Detect which cell encompasses the target text, then output its [x, y] center coordinate. 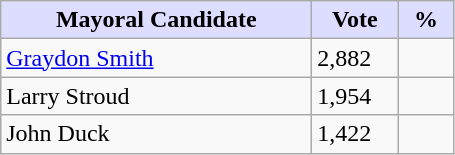
Larry Stroud [156, 96]
Vote [355, 20]
Mayoral Candidate [156, 20]
Graydon Smith [156, 58]
1,954 [355, 96]
1,422 [355, 134]
John Duck [156, 134]
2,882 [355, 58]
% [426, 20]
